Determine the [X, Y] coordinate at the center of the cell enclosing the given text.  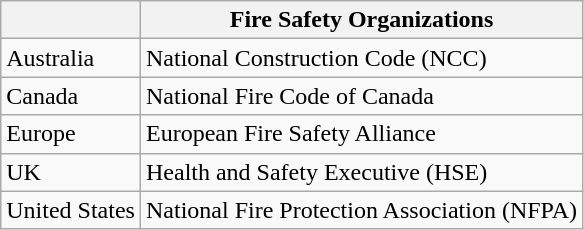
European Fire Safety Alliance [361, 134]
Europe [71, 134]
Canada [71, 96]
National Fire Code of Canada [361, 96]
UK [71, 172]
Australia [71, 58]
National Construction Code (NCC) [361, 58]
National Fire Protection Association (NFPA) [361, 210]
Health and Safety Executive (HSE) [361, 172]
United States [71, 210]
Fire Safety Organizations [361, 20]
